Return [x, y] of the center of cell containing provided text 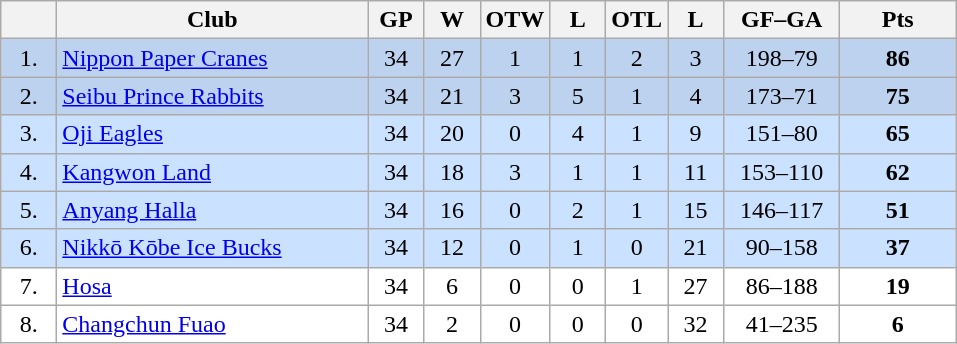
16 [452, 210]
GP [396, 20]
Changchun Fuao [212, 324]
86–188 [782, 286]
65 [898, 134]
OTW [515, 20]
32 [696, 324]
1. [29, 58]
OTL [637, 20]
37 [898, 248]
5 [578, 96]
GF–GA [782, 20]
18 [452, 172]
151–80 [782, 134]
15 [696, 210]
Nippon Paper Cranes [212, 58]
90–158 [782, 248]
51 [898, 210]
19 [898, 286]
Anyang Halla [212, 210]
Seibu Prince Rabbits [212, 96]
Oji Eagles [212, 134]
12 [452, 248]
3. [29, 134]
11 [696, 172]
6. [29, 248]
Nikkō Kōbe Ice Bucks [212, 248]
153–110 [782, 172]
Kangwon Land [212, 172]
41–235 [782, 324]
Club [212, 20]
Pts [898, 20]
2. [29, 96]
7. [29, 286]
9 [696, 134]
4. [29, 172]
Hosa [212, 286]
75 [898, 96]
86 [898, 58]
173–71 [782, 96]
20 [452, 134]
W [452, 20]
62 [898, 172]
5. [29, 210]
198–79 [782, 58]
146–117 [782, 210]
8. [29, 324]
